Return [x, y] of the center of cell containing provided text 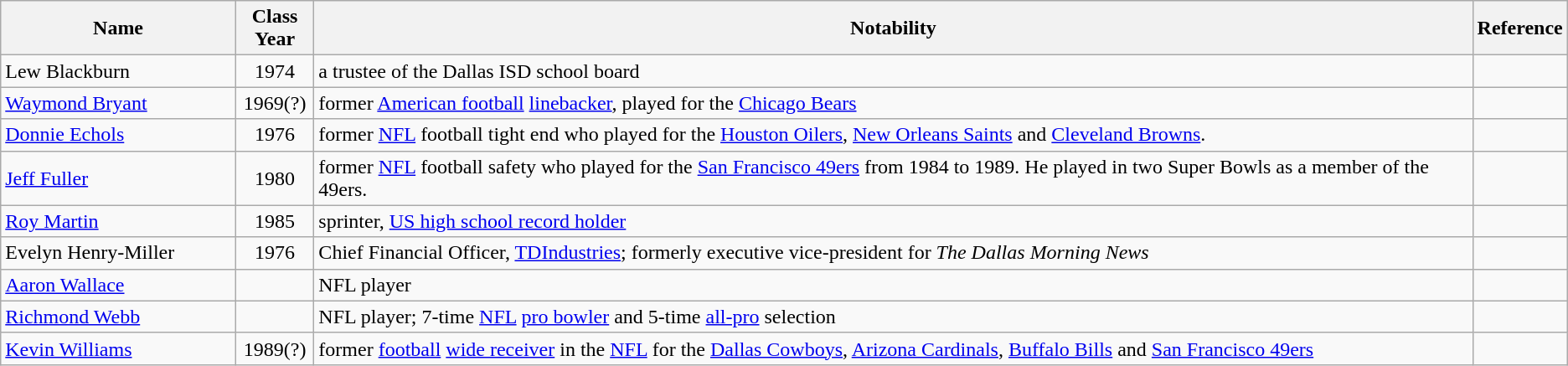
1980 [275, 178]
NFL player; 7-time NFL pro bowler and 5-time all-pro selection [893, 317]
sprinter, US high school record holder [893, 221]
Chief Financial Officer, TDIndustries; formerly executive vice-president for The Dallas Morning News [893, 253]
Kevin Williams [119, 348]
Roy Martin [119, 221]
Evelyn Henry-Miller [119, 253]
1974 [275, 71]
former NFL football tight end who played for the Houston Oilers, New Orleans Saints and Cleveland Browns. [893, 135]
Donnie Echols [119, 135]
Reference [1519, 28]
1989(?) [275, 348]
Name [119, 28]
1969(?) [275, 103]
1985 [275, 221]
NFL player [893, 285]
Notability [893, 28]
Jeff Fuller [119, 178]
Aaron Wallace [119, 285]
Class Year [275, 28]
Richmond Webb [119, 317]
Lew Blackburn [119, 71]
former NFL football safety who played for the San Francisco 49ers from 1984 to 1989. He played in two Super Bowls as a member of the 49ers. [893, 178]
Waymond Bryant [119, 103]
former football wide receiver in the NFL for the Dallas Cowboys, Arizona Cardinals, Buffalo Bills and San Francisco 49ers [893, 348]
former American football linebacker, played for the Chicago Bears [893, 103]
a trustee of the Dallas ISD school board [893, 71]
